Return the [X, Y] coordinate for the center point of the cell that contains the specified text.  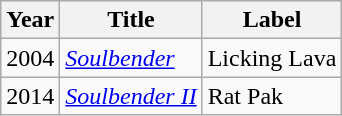
Title [131, 20]
Licking Lava [272, 58]
Soulbender [131, 58]
Label [272, 20]
Soulbender II [131, 96]
2014 [30, 96]
Year [30, 20]
2004 [30, 58]
Rat Pak [272, 96]
